Locate the cell with the specified text and output its (x, y) center coordinate. 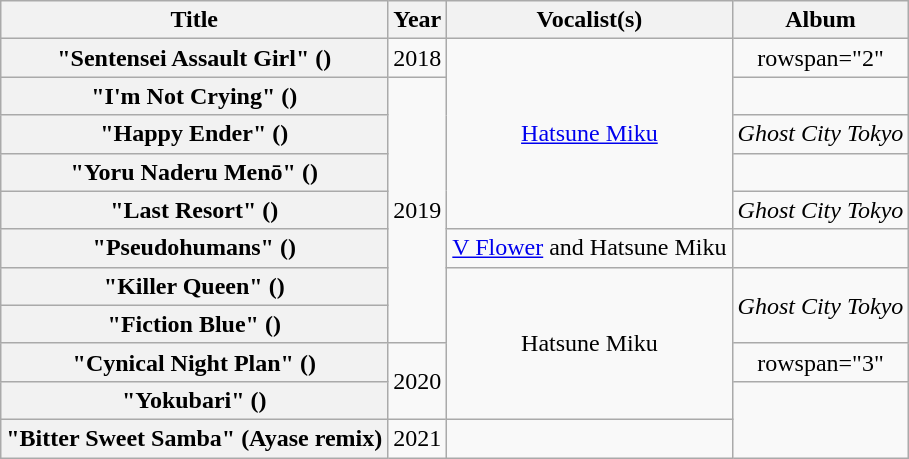
"Pseudohumans" () (194, 248)
"I'm Not Crying" () (194, 96)
rowspan="2" (820, 58)
Album (820, 20)
"Yokubari" () (194, 400)
2020 (418, 381)
Year (418, 20)
Title (194, 20)
V Flower and Hatsune Miku (590, 248)
"Happy Ender" () (194, 134)
"Killer Queen" () (194, 286)
2018 (418, 58)
Vocalist(s) (590, 20)
rowspan="3" (820, 362)
"Fiction Blue" () (194, 324)
"Sentensei Assault Girl" () (194, 58)
2021 (418, 438)
"Cynical Night Plan" () (194, 362)
"Bitter Sweet Samba" (Ayase remix) (194, 438)
2019 (418, 210)
"Last Resort" () (194, 210)
"Yoru Naderu Menō" () (194, 172)
